Determine the (x, y) coordinate at the center of the cell enclosing the given text.  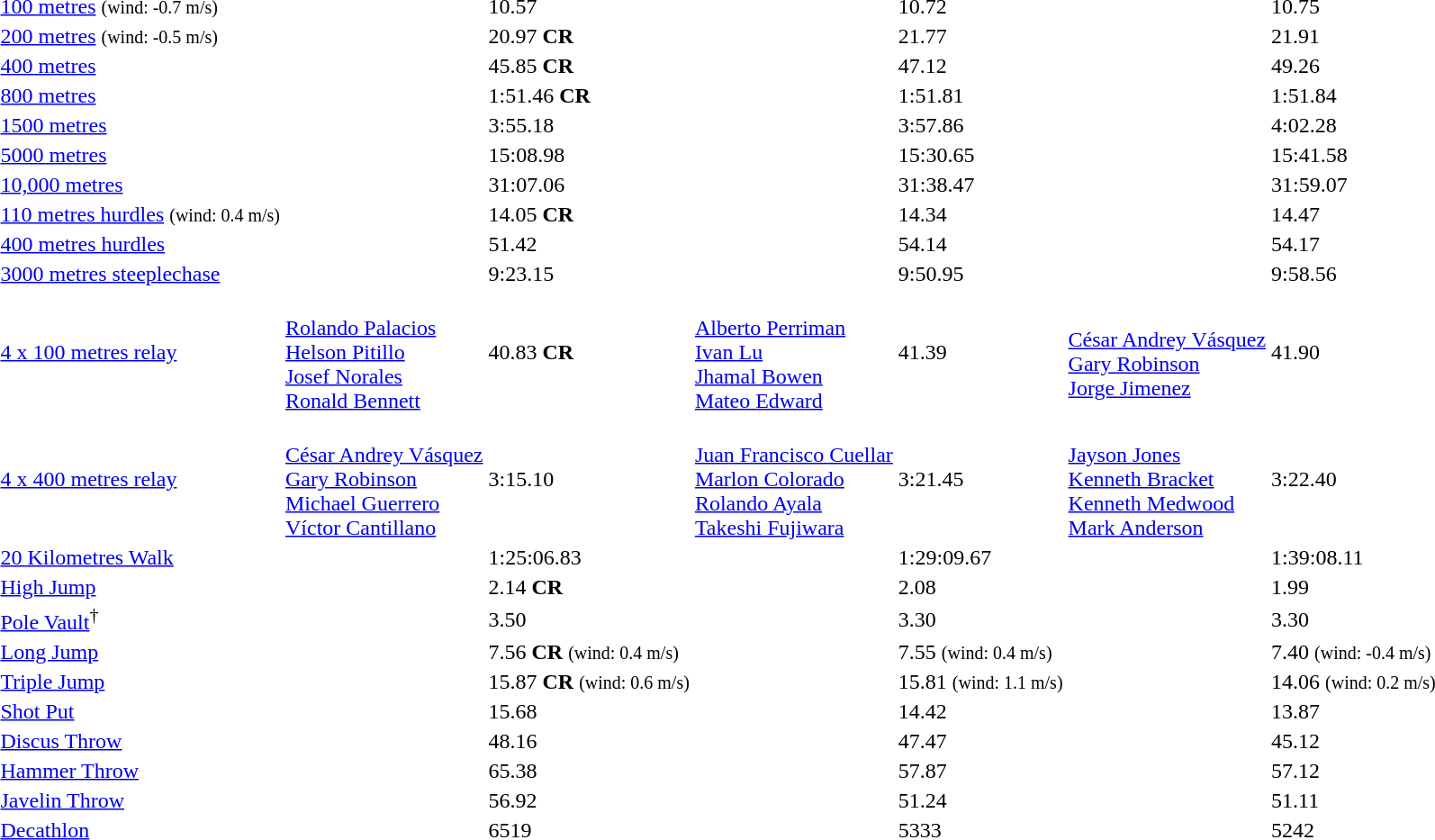
2.08 (980, 587)
20.97 CR (589, 36)
65.38 (589, 771)
15:30.65 (980, 155)
3:55.18 (589, 125)
9:50.95 (980, 274)
César Andrey Vásquez Gary Robinson Jorge Jimenez (1167, 352)
2.14 CR (589, 587)
15.81 (wind: 1.1 m/s) (980, 682)
Juan Francisco Cuellar Marlon Colorado Rolando Ayala Takeshi Fujiwara (794, 479)
3:21.45 (980, 479)
Alberto Perriman Ivan Lu Jhamal Bowen Mateo Edward (794, 352)
14.42 (980, 711)
César Andrey Vásquez Gary Robinson Michael Guerrero Víctor Cantillano (384, 479)
51.42 (589, 244)
9:23.15 (589, 274)
48.16 (589, 741)
1:51.46 CR (589, 95)
45.85 CR (589, 66)
3.30 (980, 619)
31:07.06 (589, 185)
40.83 CR (589, 352)
51.24 (980, 800)
Rolando Palacios Helson Pitillo Josef Norales Ronald Bennett (384, 352)
47.12 (980, 66)
15:08.98 (589, 155)
1:29:09.67 (980, 557)
15.87 CR (wind: 0.6 m/s) (589, 682)
7.56 CR (wind: 0.4 m/s) (589, 652)
Jayson Jones Kenneth Bracket Kenneth Medwood Mark Anderson (1167, 479)
3:57.86 (980, 125)
47.47 (980, 741)
1:25:06.83 (589, 557)
3.50 (589, 619)
56.92 (589, 800)
14.05 CR (589, 214)
15.68 (589, 711)
54.14 (980, 244)
21.77 (980, 36)
41.39 (980, 352)
57.87 (980, 771)
1:51.81 (980, 95)
14.34 (980, 214)
3:15.10 (589, 479)
31:38.47 (980, 185)
7.55 (wind: 0.4 m/s) (980, 652)
